Identify which cell holds the provided text, then report its [x, y] central coordinate. 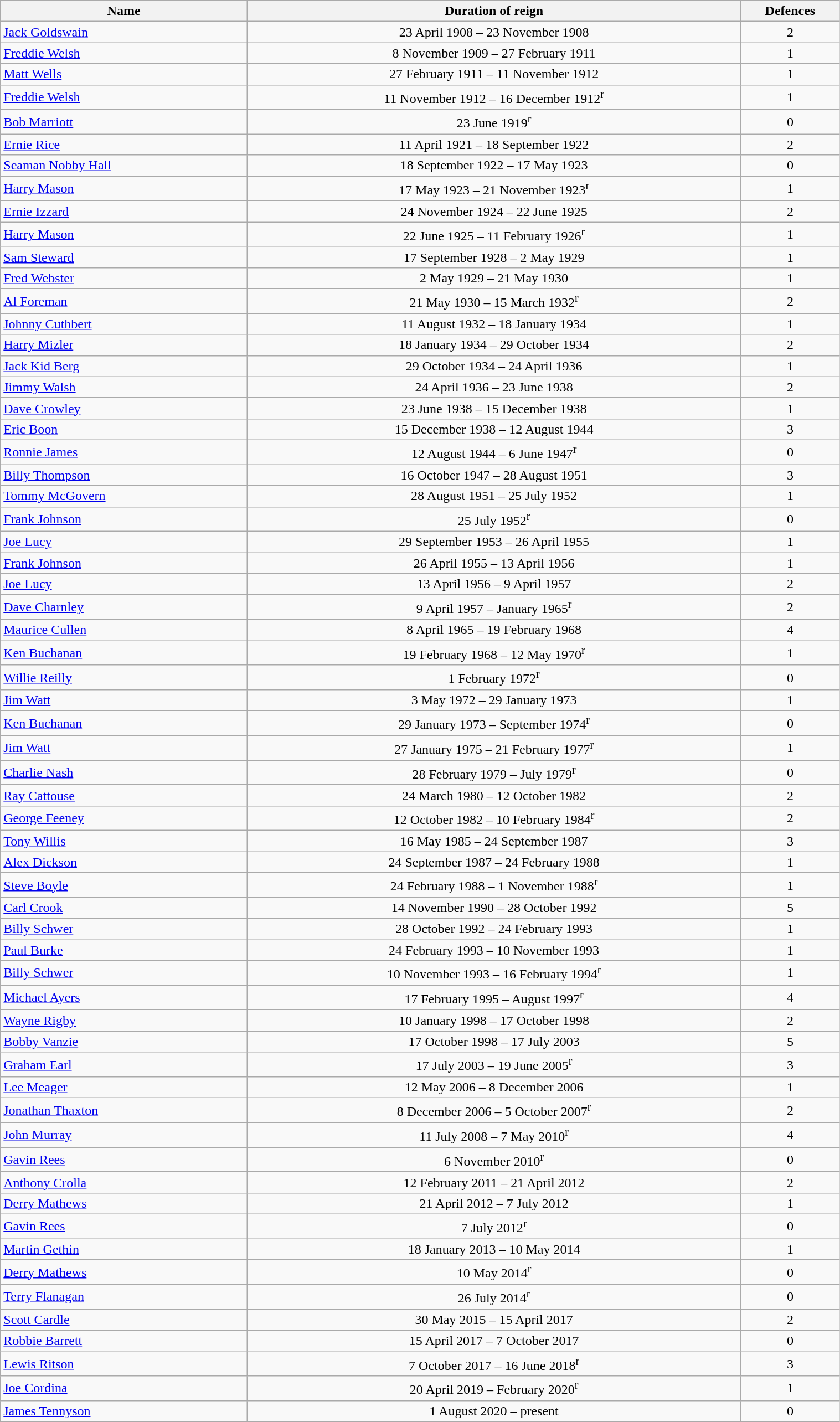
17 May 1923 – 21 November 1923r [494, 188]
23 April 1908 – 23 November 1908 [494, 32]
Defences [790, 11]
24 April 1936 – 23 June 1938 [494, 387]
28 October 1992 – 24 February 1993 [494, 929]
7 July 2012r [494, 1226]
12 August 1944 – 6 June 1947r [494, 452]
Wayne Rigby [124, 1021]
George Feeney [124, 818]
Lewis Ritson [124, 1363]
8 November 1909 – 27 February 1911 [494, 53]
Harry Mizler [124, 345]
Seaman Nobby Hall [124, 166]
Ernie Rice [124, 145]
Willie Reilly [124, 678]
Lee Meager [124, 1088]
25 July 1952r [494, 519]
Maurice Cullen [124, 630]
Tommy McGovern [124, 496]
12 February 2011 – 21 April 2012 [494, 1182]
Bobby Vanzie [124, 1042]
26 July 2014r [494, 1297]
24 February 1993 – 10 November 1993 [494, 950]
Fred Webster [124, 278]
7 October 2017 – 16 June 2018r [494, 1363]
Billy Thompson [124, 475]
Robbie Barrett [124, 1341]
18 September 1922 – 17 May 1923 [494, 166]
21 May 1930 – 15 March 1932r [494, 301]
17 February 1995 – August 1997r [494, 998]
12 May 2006 – 8 December 2006 [494, 1088]
17 October 1998 – 17 July 2003 [494, 1042]
15 December 1938 – 12 August 1944 [494, 429]
Joe Cordina [124, 1389]
Carl Crook [124, 908]
11 July 2008 – 7 May 2010r [494, 1135]
Terry Flanagan [124, 1297]
29 October 1934 – 24 April 1936 [494, 366]
13 April 1956 – 9 April 1957 [494, 584]
Paul Burke [124, 950]
Ernie Izzard [124, 212]
Matt Wells [124, 74]
Tony Willis [124, 841]
Dave Charnley [124, 607]
15 April 2017 – 7 October 2017 [494, 1341]
Anthony Crolla [124, 1182]
Sam Steward [124, 257]
29 January 1973 – September 1974r [494, 723]
6 November 2010r [494, 1160]
Steve Boyle [124, 885]
24 September 1987 – 24 February 1988 [494, 862]
2 May 1929 – 21 May 1930 [494, 278]
12 October 1982 – 10 February 1984r [494, 818]
Bob Marriott [124, 122]
John Murray [124, 1135]
11 November 1912 – 16 December 1912r [494, 97]
9 April 1957 – January 1965r [494, 607]
Al Foreman [124, 301]
16 October 1947 – 28 August 1951 [494, 475]
11 August 1932 – 18 January 1934 [494, 324]
1 August 2020 – present [494, 1411]
Jimmy Walsh [124, 387]
17 September 1928 – 2 May 1929 [494, 257]
Michael Ayers [124, 998]
21 April 2012 – 7 July 2012 [494, 1203]
10 November 1993 – 16 February 1994r [494, 973]
Johnny Cuthbert [124, 324]
20 April 2019 – February 2020r [494, 1389]
29 September 1953 – 26 April 1955 [494, 542]
23 June 1938 – 15 December 1938 [494, 408]
17 July 2003 – 19 June 2005r [494, 1064]
Jack Kid Berg [124, 366]
8 December 2006 – 5 October 2007r [494, 1111]
14 November 1990 – 28 October 1992 [494, 908]
24 February 1988 – 1 November 1988r [494, 885]
Martin Gethin [124, 1249]
1 February 1972r [494, 678]
Scott Cardle [124, 1320]
Jonathan Thaxton [124, 1111]
Graham Earl [124, 1064]
24 November 1924 – 22 June 1925 [494, 212]
18 January 1934 – 29 October 1934 [494, 345]
27 February 1911 – 11 November 1912 [494, 74]
28 February 1979 – July 1979r [494, 773]
3 May 1972 – 29 January 1973 [494, 700]
James Tennyson [124, 1411]
18 January 2013 – 10 May 2014 [494, 1249]
Ray Cattouse [124, 795]
10 May 2014r [494, 1272]
19 February 1968 – 12 May 1970r [494, 652]
28 August 1951 – 25 July 1952 [494, 496]
11 April 1921 – 18 September 1922 [494, 145]
24 March 1980 – 12 October 1982 [494, 795]
Alex Dickson [124, 862]
Jack Goldswain [124, 32]
Eric Boon [124, 429]
Duration of reign [494, 11]
30 May 2015 – 15 April 2017 [494, 1320]
26 April 1955 – 13 April 1956 [494, 563]
Dave Crowley [124, 408]
8 April 1965 – 19 February 1968 [494, 630]
Name [124, 11]
10 January 1998 – 17 October 1998 [494, 1021]
27 January 1975 – 21 February 1977r [494, 748]
Charlie Nash [124, 773]
Ronnie James [124, 452]
23 June 1919r [494, 122]
22 June 1925 – 11 February 1926r [494, 235]
16 May 1985 – 24 September 1987 [494, 841]
